Output the (X, Y) coordinate of the center of the cell containing the given text.  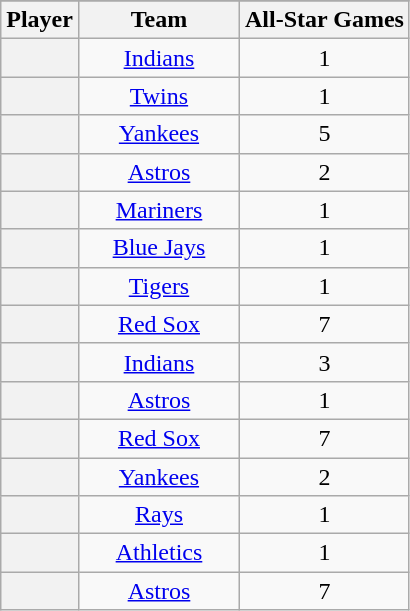
Twins (158, 96)
Player (40, 20)
5 (325, 134)
Rays (158, 515)
All-Star Games (325, 20)
Athletics (158, 553)
Team (158, 20)
Tigers (158, 286)
3 (325, 362)
Blue Jays (158, 248)
Mariners (158, 210)
